Search for the cell housing the specified text and yield its (x, y) center coordinate. 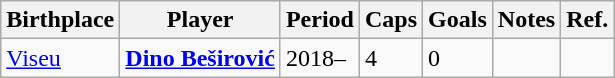
Period (320, 20)
2018– (320, 58)
Player (200, 20)
Viseu (60, 58)
Ref. (588, 20)
Goals (458, 20)
Dino Beširović (200, 58)
0 (458, 58)
Birthplace (60, 20)
4 (390, 58)
Caps (390, 20)
Notes (526, 20)
